Pinpoint the cell where the given text exists, returning its (x, y) midpoint coordinate. 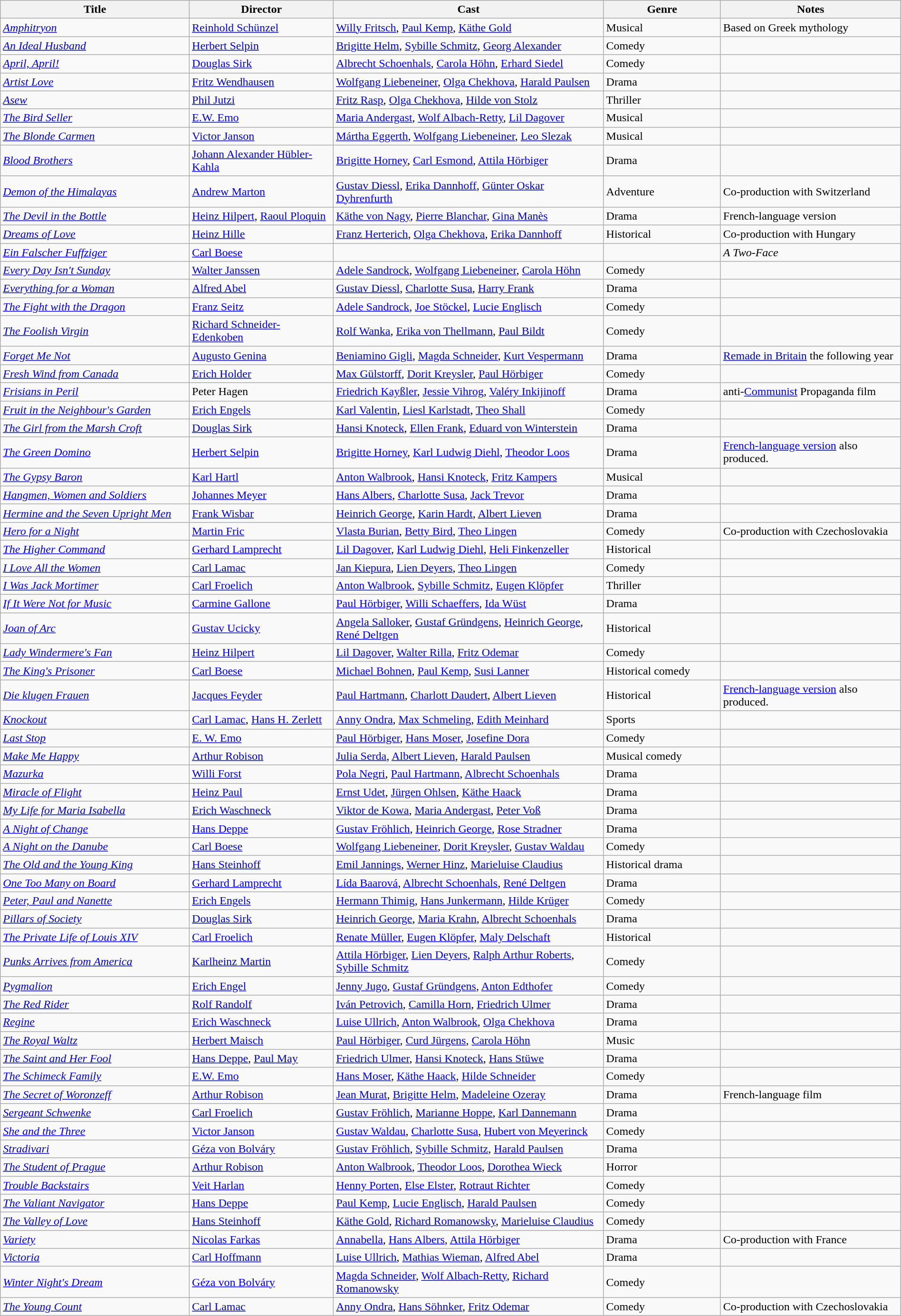
Hangmen, Women and Soldiers (95, 495)
Gustav Diessl, Erika Dannhoff, Günter Oskar Dyhrenfurth (469, 191)
Frisians in Peril (95, 392)
Jacques Feyder (261, 695)
Adele Sandrock, Wolfgang Liebeneiner, Carola Höhn (469, 271)
Gustav Waldau, Charlotte Susa, Hubert von Meyerinck (469, 1131)
Luise Ullrich, Anton Walbrook, Olga Chekhova (469, 1022)
Genre (662, 10)
Amphitryon (95, 28)
Based on Greek mythology (811, 28)
Gustav Fröhlich, Sybille Schmitz, Harald Paulsen (469, 1149)
Co-production with Switzerland (811, 191)
Peter, Paul and Nanette (95, 901)
Cast (469, 10)
One Too Many on Board (95, 883)
Notes (811, 10)
The Green Domino (95, 453)
Hansi Knoteck, Ellen Frank, Eduard von Winterstein (469, 428)
Erich Engel (261, 986)
Magda Schneider, Wolf Albach-Retty, Richard Romanowsky (469, 1282)
Gustav Fröhlich, Heinrich George, Rose Stradner (469, 828)
Fruit in the Neighbour's Garden (95, 410)
The Valiant Navigator (95, 1203)
A Two-Face (811, 252)
Heinz Hilpert, Raoul Ploquin (261, 216)
Peter Hagen (261, 392)
Brigitte Horney, Carl Esmond, Attila Hörbiger (469, 161)
Augusto Genina (261, 356)
Maria Andergast, Wolf Albach-Retty, Lil Dagover (469, 118)
Music (662, 1040)
I Was Jack Mortimer (95, 586)
Karlheinz Martin (261, 961)
Demon of the Himalayas (95, 191)
Knockout (95, 720)
Pola Negri, Paul Hartmann, Albrecht Schoenhals (469, 774)
Andrew Marton (261, 191)
A Night of Change (95, 828)
Joan of Arc (95, 629)
Reinhold Schünzel (261, 28)
Carmine Gallone (261, 604)
Karl Hartl (261, 477)
Angela Salloker, Gustaf Gründgens, Heinrich George, René Deltgen (469, 629)
Brigitte Helm, Sybille Schmitz, Georg Alexander (469, 46)
Dreams of Love (95, 234)
Attila Hörbiger, Lien Deyers, Ralph Arthur Roberts, Sybille Schmitz (469, 961)
Adventure (662, 191)
Willy Fritsch, Paul Kemp, Käthe Gold (469, 28)
French-language version (811, 216)
The Schimeck Family (95, 1076)
Anny Ondra, Hans Söhnker, Fritz Odemar (469, 1306)
An Ideal Husband (95, 46)
My Life for Maria Isabella (95, 810)
Lil Dagover, Karl Ludwig Diehl, Heli Finkenzeller (469, 549)
Vlasta Burian, Betty Bird, Theo Lingen (469, 531)
Forget Me Not (95, 356)
Fritz Rasp, Olga Chekhova, Hilde von Stolz (469, 100)
She and the Three (95, 1131)
Jan Kiepura, Lien Deyers, Theo Lingen (469, 567)
Viktor de Kowa, Maria Andergast, Peter Voß (469, 810)
Lady Windermere's Fan (95, 653)
E. W. Emo (261, 738)
Pygmalion (95, 986)
Iván Petrovich, Camilla Horn, Friedrich Ulmer (469, 1004)
Title (95, 10)
Miracle of Flight (95, 792)
The Girl from the Marsh Croft (95, 428)
Rolf Randolf (261, 1004)
Hans Moser, Käthe Haack, Hilde Schneider (469, 1076)
Stradivari (95, 1149)
Sergeant Schwenke (95, 1113)
The Private Life of Louis XIV (95, 937)
The Fight with the Dragon (95, 307)
Nicolas Farkas (261, 1239)
Rolf Wanka, Erika von Thellmann, Paul Bildt (469, 331)
Franz Seitz (261, 307)
Paul Hörbiger, Hans Moser, Josefine Dora (469, 738)
The Student of Prague (95, 1167)
The Bird Seller (95, 118)
If It Were Not for Music (95, 604)
anti-Communist Propaganda film (811, 392)
Anton Walbrook, Sybille Schmitz, Eugen Klöpfer (469, 586)
The Blonde Carmen (95, 136)
Blood Brothers (95, 161)
Artist Love (95, 82)
Victoria (95, 1258)
Historical drama (662, 864)
The Saint and Her Fool (95, 1058)
Fritz Wendhausen (261, 82)
Emil Jannings, Werner Hinz, Marieluise Claudius (469, 864)
Every Day Isn't Sunday (95, 271)
Alfred Abel (261, 289)
Heinz Paul (261, 792)
The Valley of Love (95, 1221)
Martin Fric (261, 531)
Wolfgang Liebeneiner, Dorit Kreysler, Gustav Waldau (469, 846)
Lil Dagover, Walter Rilla, Fritz Odemar (469, 653)
Paul Kemp, Lucie Englisch, Harald Paulsen (469, 1203)
Paul Hörbiger, Curd Jürgens, Carola Höhn (469, 1040)
Annabella, Hans Albers, Attila Hörbiger (469, 1239)
The Devil in the Bottle (95, 216)
Punks Arrives from America (95, 961)
April, April! (95, 64)
Remade in Britain the following year (811, 356)
Jean Murat, Brigitte Helm, Madeleine Ozeray (469, 1094)
Die klugen Frauen (95, 695)
The Red Rider (95, 1004)
Make Me Happy (95, 756)
Heinz Hille (261, 234)
Historical comedy (662, 671)
Variety (95, 1239)
Hans Deppe, Paul May (261, 1058)
Henny Porten, Else Elster, Rotraut Richter (469, 1185)
The Royal Waltz (95, 1040)
Asew (95, 100)
Regine (95, 1022)
Co-production with Hungary (811, 234)
Heinz Hilpert (261, 653)
Musical comedy (662, 756)
Albrecht Schoenhals, Carola Höhn, Erhard Siedel (469, 64)
Co-production with France (811, 1239)
Hermine and the Seven Upright Men (95, 513)
Adele Sandrock, Joe Stöckel, Lucie Englisch (469, 307)
Gustav Fröhlich, Marianne Hoppe, Karl Dannemann (469, 1113)
The Gypsy Baron (95, 477)
Paul Hörbiger, Willi Schaeffers, Ida Wüst (469, 604)
Last Stop (95, 738)
Käthe Gold, Richard Romanowsky, Marieluise Claudius (469, 1221)
Herbert Maisch (261, 1040)
Beniamino Gigli, Magda Schneider, Kurt Vespermann (469, 356)
Phil Jutzi (261, 100)
The King's Prisoner (95, 671)
Sports (662, 720)
Heinrich George, Karin Hardt, Albert Lieven (469, 513)
Fresh Wind from Canada (95, 374)
Paul Hartmann, Charlott Daudert, Albert Lieven (469, 695)
Ernst Udet, Jürgen Ohlsen, Käthe Haack (469, 792)
Franz Herterich, Olga Chekhova, Erika Dannhoff (469, 234)
Anton Walbrook, Hansi Knoteck, Fritz Kampers (469, 477)
Walter Janssen (261, 271)
Director (261, 10)
Everything for a Woman (95, 289)
The Old and the Young King (95, 864)
Carl Hoffmann (261, 1258)
Anton Walbrook, Theodor Loos, Dorothea Wieck (469, 1167)
Brigitte Horney, Karl Ludwig Diehl, Theodor Loos (469, 453)
The Young Count (95, 1306)
I Love All the Women (95, 567)
Erich Holder (261, 374)
Mártha Eggerth, Wolfgang Liebeneiner, Leo Slezak (469, 136)
Ein Falscher Fuffziger (95, 252)
Käthe von Nagy, Pierre Blanchar, Gina Manès (469, 216)
Pillars of Society (95, 919)
Hans Albers, Charlotte Susa, Jack Trevor (469, 495)
Wolfgang Liebeneiner, Olga Chekhova, Harald Paulsen (469, 82)
Johannes Meyer (261, 495)
Julia Serda, Albert Lieven, Harald Paulsen (469, 756)
The Foolish Virgin (95, 331)
Hero for a Night (95, 531)
Carl Lamac, Hans H. Zerlett (261, 720)
Lída Baarová, Albrecht Schoenhals, René Deltgen (469, 883)
Hermann Thimig, Hans Junkermann, Hilde Krüger (469, 901)
Gustav Ucicky (261, 629)
Friedrich Kayßler, Jessie Vihrog, Valéry Inkijinoff (469, 392)
Richard Schneider-Edenkoben (261, 331)
Heinrich George, Maria Krahn, Albrecht Schoenhals (469, 919)
Trouble Backstairs (95, 1185)
Winter Night's Dream (95, 1282)
Max Gülstorff, Dorit Kreysler, Paul Hörbiger (469, 374)
Luise Ullrich, Mathias Wieman, Alfred Abel (469, 1258)
Willi Forst (261, 774)
Renate Müller, Eugen Klöpfer, Maly Delschaft (469, 937)
Frank Wisbar (261, 513)
Friedrich Ulmer, Hansi Knoteck, Hans Stüwe (469, 1058)
Jenny Jugo, Gustaf Gründgens, Anton Edthofer (469, 986)
French-language film (811, 1094)
Michael Bohnen, Paul Kemp, Susi Lanner (469, 671)
A Night on the Danube (95, 846)
Karl Valentin, Liesl Karlstadt, Theo Shall (469, 410)
Anny Ondra, Max Schmeling, Edith Meinhard (469, 720)
Johann Alexander Hübler-Kahla (261, 161)
The Secret of Woronzeff (95, 1094)
The Higher Command (95, 549)
Veit Harlan (261, 1185)
Gustav Diessl, Charlotte Susa, Harry Frank (469, 289)
Horror (662, 1167)
Mazurka (95, 774)
